For the text-containing cell, return its midpoint in [X, Y] coordinate format. 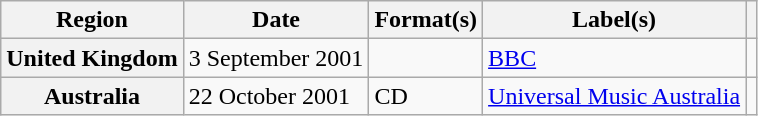
22 October 2001 [276, 96]
CD [426, 96]
Region [92, 20]
Format(s) [426, 20]
BBC [614, 58]
Label(s) [614, 20]
Date [276, 20]
United Kingdom [92, 58]
Australia [92, 96]
3 September 2001 [276, 58]
Universal Music Australia [614, 96]
